Determine the (x, y) coordinate at the center of the cell enclosing the given text.  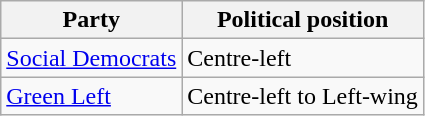
Green Left (92, 96)
Party (92, 20)
Social Democrats (92, 58)
Centre-left (303, 58)
Centre-left to Left-wing (303, 96)
Political position (303, 20)
